Capture the cell that displays the provided text and extract its [x, y] central coordinate. 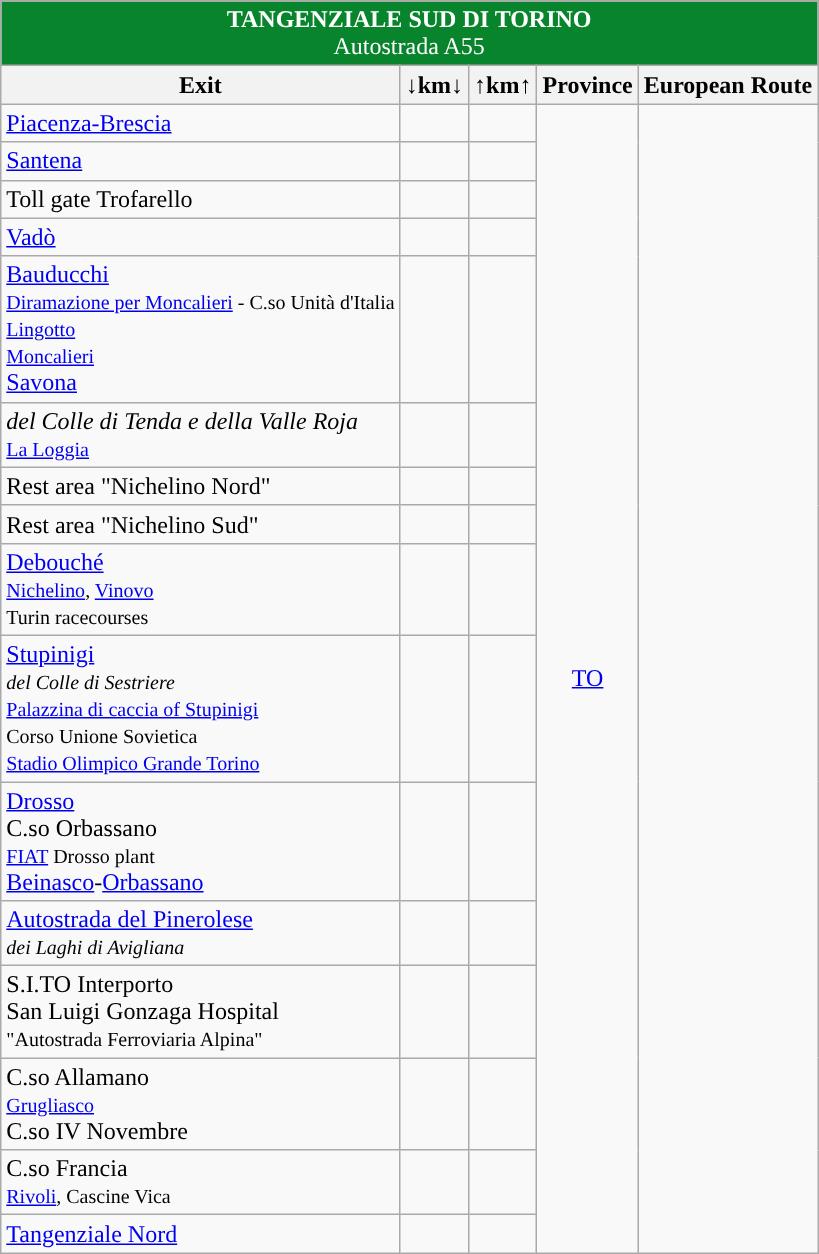
TO [588, 678]
Drosso C.so Orbassano FIAT Drosso plantBeinasco-Orbassano [200, 842]
TANGENZIALE SUD DI TORINOAutostrada A55 [410, 34]
↓km↓ [434, 85]
S.I.TO Interporto San Luigi Gonzaga Hospital "Autostrada Ferroviaria Alpina" [200, 1012]
Bauducchi Diramazione per Moncalieri - C.so Unità d'Italia LingottoMoncalieri Savona [200, 329]
↑km↑ [503, 85]
Tangenziale Nord [200, 1234]
C.so Allamano GrugliascoC.so IV Novembre [200, 1104]
European Route [728, 85]
DebouchéNichelino, Vinovo Turin racecourses [200, 589]
del Colle di Tenda e della Valle RojaLa Loggia [200, 434]
Rest area "Nichelino Nord" [200, 486]
Toll gate Trofarello [200, 199]
Autostrada del Pinerolese dei Laghi di Avigliana [200, 934]
Rest area "Nichelino Sud" [200, 524]
Piacenza-Brescia [200, 123]
C.so FranciaRivoli, Cascine Vica [200, 1182]
Stupinigi del Colle di Sestriere Palazzina di caccia of StupinigiCorso Unione Sovietica Stadio Olimpico Grande Torino [200, 708]
Vadò [200, 237]
Exit [200, 85]
Santena [200, 161]
Province [588, 85]
